Provide the [x, y] coordinate of the cell's center where the given text is located.  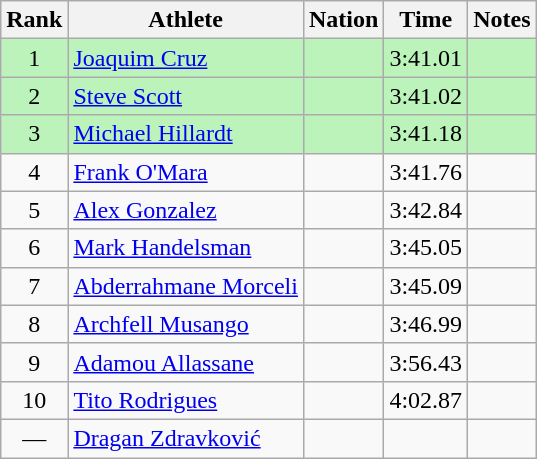
Adamou Allassane [186, 362]
4 [34, 172]
Rank [34, 20]
4:02.87 [426, 400]
9 [34, 362]
3:41.76 [426, 172]
3:41.01 [426, 58]
3:45.05 [426, 248]
Dragan Zdravković [186, 438]
3:42.84 [426, 210]
3:45.09 [426, 286]
3:46.99 [426, 324]
2 [34, 96]
Michael Hillardt [186, 134]
Abderrahmane Morceli [186, 286]
3:56.43 [426, 362]
Frank O'Mara [186, 172]
1 [34, 58]
Archfell Musango [186, 324]
Steve Scott [186, 96]
Joaquim Cruz [186, 58]
10 [34, 400]
Mark Handelsman [186, 248]
3:41.18 [426, 134]
Athlete [186, 20]
3:41.02 [426, 96]
3 [34, 134]
Time [426, 20]
— [34, 438]
8 [34, 324]
5 [34, 210]
Tito Rodrigues [186, 400]
7 [34, 286]
Notes [502, 20]
6 [34, 248]
Nation [343, 20]
Alex Gonzalez [186, 210]
